Extract the [X, Y] coordinate from the center of the cell holding the provided text.  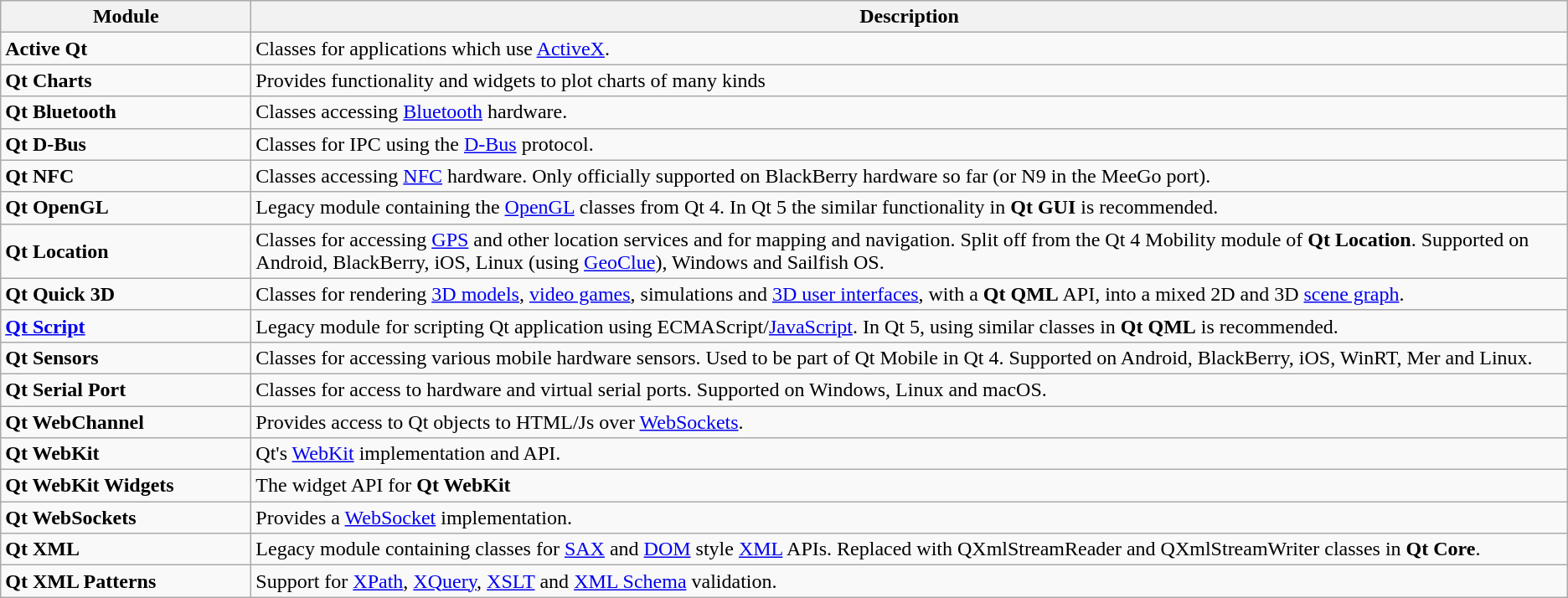
Legacy module containing the OpenGL classes from Qt 4. In Qt 5 the similar functionality in Qt GUI is recommended. [910, 208]
Qt WebKit Widgets [126, 486]
Qt NFC [126, 176]
Qt D-Bus [126, 144]
Qt XML Patterns [126, 581]
Legacy module containing classes for SAX and DOM style XML APIs. Replaced with QXmlStreamReader and QXmlStreamWriter classes in Qt Core. [910, 549]
Description [910, 17]
Qt Sensors [126, 358]
Provides a WebSocket implementation. [910, 518]
Provides functionality and widgets to plot charts of many kinds [910, 80]
Support for XPath, XQuery, XSLT and XML Schema validation. [910, 581]
Active Qt [126, 49]
Classes accessing NFC hardware. Only officially supported on BlackBerry hardware so far (or N9 in the MeeGo port). [910, 176]
Qt Serial Port [126, 389]
Qt Quick 3D [126, 294]
Classes for IPC using the D-Bus protocol. [910, 144]
Qt Script [126, 326]
Qt WebSockets [126, 518]
Qt Charts [126, 80]
Qt's WebKit implementation and API. [910, 454]
The widget API for Qt WebKit [910, 486]
Provides access to Qt objects to HTML/Js over WebSockets. [910, 421]
Qt WebChannel [126, 421]
Classes for access to hardware and virtual serial ports. Supported on Windows, Linux and macOS. [910, 389]
Qt XML [126, 549]
Classes for applications which use ActiveX. [910, 49]
Classes accessing Bluetooth hardware. [910, 112]
Qt OpenGL [126, 208]
Qt Location [126, 251]
Classes for rendering 3D models, video games, simulations and 3D user interfaces, with a Qt QML API, into a mixed 2D and 3D scene graph. [910, 294]
Legacy module for scripting Qt application using ECMAScript/JavaScript. In Qt 5, using similar classes in Qt QML is recommended. [910, 326]
Qt WebKit [126, 454]
Module [126, 17]
Qt Bluetooth [126, 112]
